Return [x, y] of the center of cell containing provided text 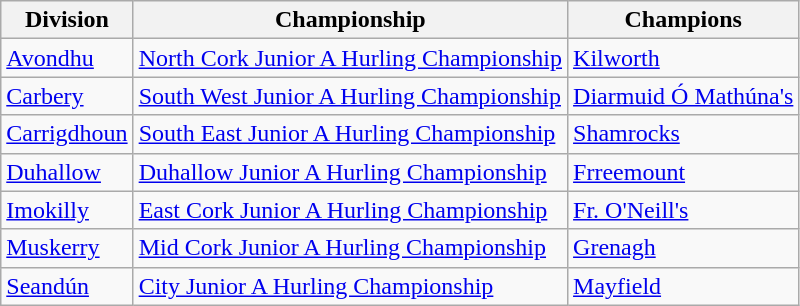
Shamrocks [684, 134]
South East Junior A Hurling Championship [350, 134]
Mid Cork Junior A Hurling Championship [350, 248]
Carbery [67, 96]
Kilworth [684, 58]
Carrigdhoun [67, 134]
Duhallow [67, 172]
City Junior A Hurling Championship [350, 286]
Division [67, 20]
North Cork Junior A Hurling Championship [350, 58]
Duhallow Junior A Hurling Championship [350, 172]
Grenagh [684, 248]
Fr. O'Neill's [684, 210]
South West Junior A Hurling Championship [350, 96]
Avondhu [67, 58]
Imokilly [67, 210]
Mayfield [684, 286]
Champions [684, 20]
Championship [350, 20]
East Cork Junior A Hurling Championship [350, 210]
Seandún [67, 286]
Frreemount [684, 172]
Muskerry [67, 248]
Diarmuid Ó Mathúna's [684, 96]
